For the text-containing cell, return its midpoint in (x, y) coordinate format. 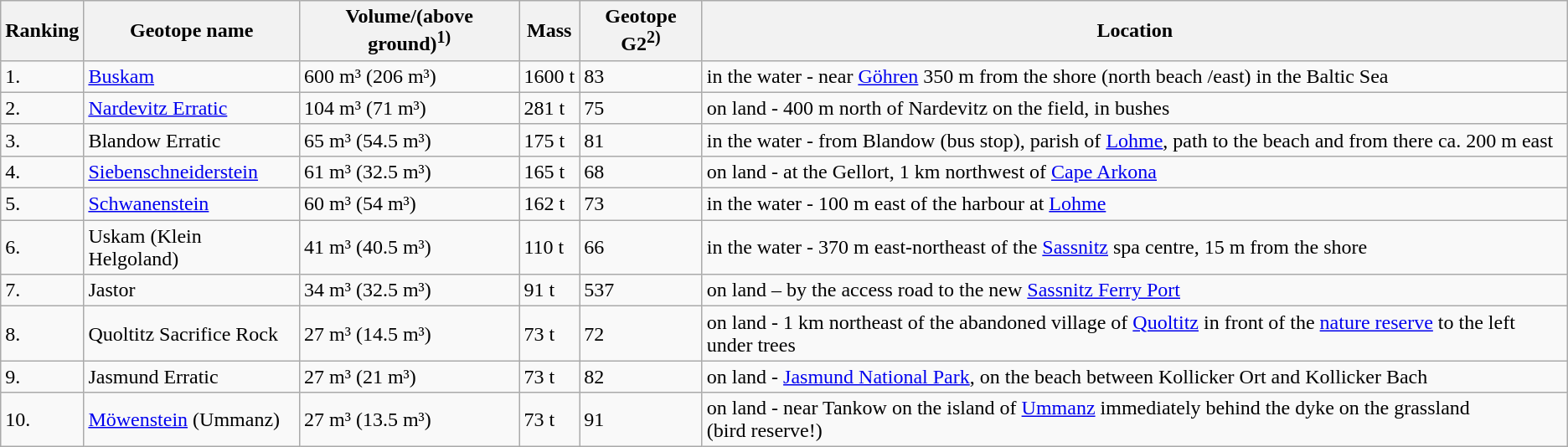
110 t (549, 248)
Ranking (42, 31)
600 m³ (206 m³) (410, 76)
on land - at the Gellort, 1 km northwest of Cape Arkona (1134, 172)
Geotope name (192, 31)
Buskam (192, 76)
Blandow Erratic (192, 140)
7. (42, 290)
73 (642, 204)
4. (42, 172)
Volume/(above ground)1) (410, 31)
Jasmund Erratic (192, 377)
165 t (549, 172)
1. (42, 76)
Quoltitz Sacrifice Rock (192, 333)
83 (642, 76)
81 (642, 140)
Geotope G22) (642, 31)
5. (42, 204)
1600 t (549, 76)
65 m³ (54.5 m³) (410, 140)
91 t (549, 290)
104 m³ (71 m³) (410, 108)
on land – by the access road to the new Sassnitz Ferry Port (1134, 290)
27 m³ (14.5 m³) (410, 333)
on land - near Tankow on the island of Ummanz immediately behind the dyke on the grassland(bird reserve!) (1134, 420)
Schwanenstein (192, 204)
in the water - near Göhren 350 m from the shore (north beach /east) in the Baltic Sea (1134, 76)
in the water - 100 m east of the harbour at Lohme (1134, 204)
27 m³ (13.5 m³) (410, 420)
281 t (549, 108)
91 (642, 420)
34 m³ (32.5 m³) (410, 290)
82 (642, 377)
6. (42, 248)
66 (642, 248)
3. (42, 140)
60 m³ (54 m³) (410, 204)
Mass (549, 31)
2. (42, 108)
on land - Jasmund National Park, on the beach between Kollicker Ort and Kollicker Bach (1134, 377)
75 (642, 108)
in the water - from Blandow (bus stop), parish of Lohme, path to the beach and from there ca. 200 m east (1134, 140)
Möwenstein (Ummanz) (192, 420)
Location (1134, 31)
41 m³ (40.5 m³) (410, 248)
162 t (549, 204)
Siebenschneiderstein (192, 172)
Jastor (192, 290)
Nardevitz Erratic (192, 108)
61 m³ (32.5 m³) (410, 172)
on land - 400 m north of Nardevitz on the field, in bushes (1134, 108)
on land - 1 km northeast of the abandoned village of Quoltitz in front of the nature reserve to the left under trees (1134, 333)
in the water - 370 m east-northeast of the Sassnitz spa centre, 15 m from the shore (1134, 248)
Uskam (Klein Helgoland) (192, 248)
10. (42, 420)
175 t (549, 140)
72 (642, 333)
27 m³ (21 m³) (410, 377)
9. (42, 377)
68 (642, 172)
8. (42, 333)
537 (642, 290)
